Extract the [X, Y] coordinate from the center of the cell holding the provided text.  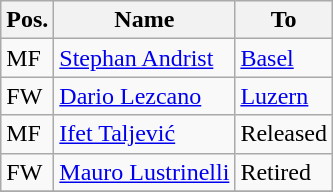
Luzern [284, 96]
Ifet Taljević [144, 134]
Stephan Andrist [144, 58]
Mauro Lustrinelli [144, 172]
Name [144, 20]
Pos. [28, 20]
Dario Lezcano [144, 96]
To [284, 20]
Retired [284, 172]
Basel [284, 58]
Released [284, 134]
